Identify which cell holds the provided text, then report its (x, y) central coordinate. 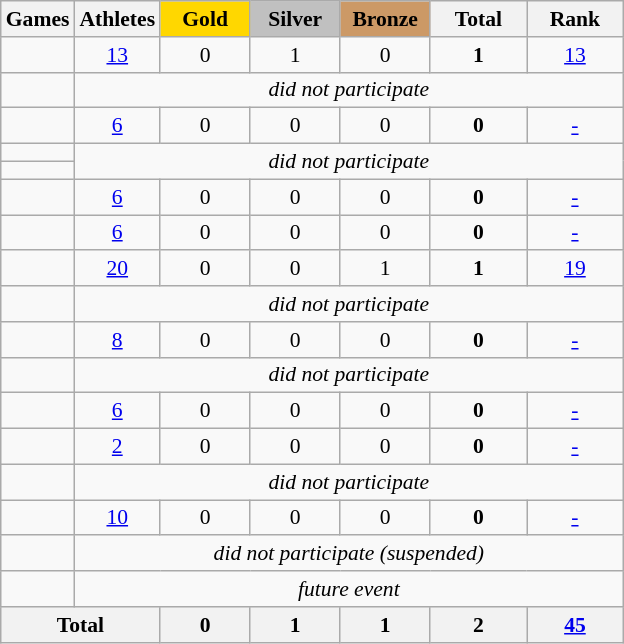
did not participate (suspended) (348, 554)
Games (38, 19)
Gold (205, 19)
future event (348, 589)
45 (576, 625)
19 (576, 269)
Rank (576, 19)
Athletes (117, 19)
Silver (295, 19)
10 (117, 518)
8 (117, 340)
20 (117, 269)
Bronze (385, 19)
